For the text-containing cell, return its midpoint in (X, Y) coordinate format. 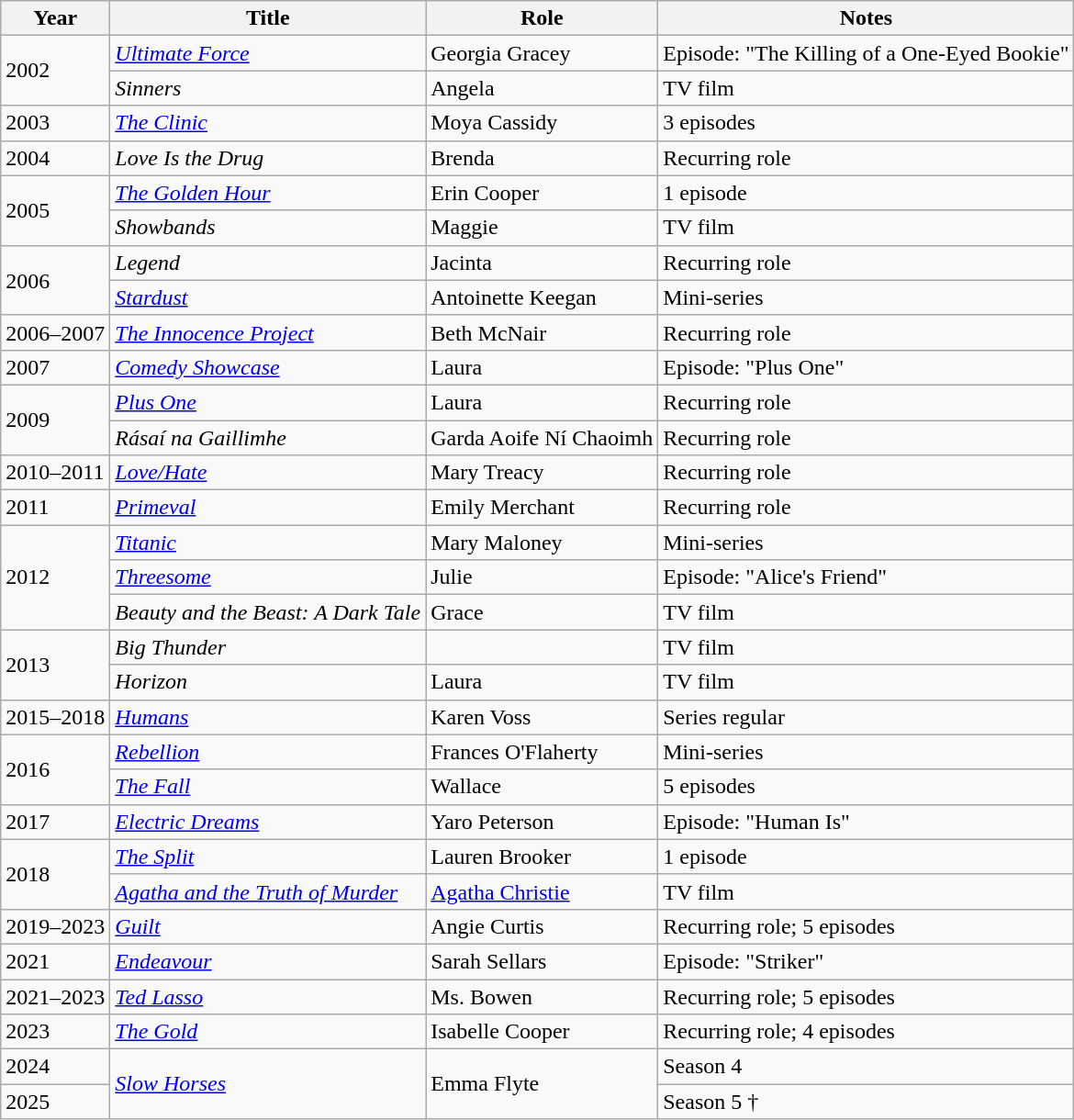
Emma Flyte (542, 1084)
Titanic (268, 543)
Beth McNair (542, 332)
Mary Maloney (542, 543)
Big Thunder (268, 647)
2011 (55, 508)
Endeavour (268, 961)
2019–2023 (55, 926)
Stardust (268, 297)
The Fall (268, 787)
Electric Dreams (268, 822)
Season 5 † (867, 1102)
Moya Cassidy (542, 123)
Title (268, 18)
Antoinette Keegan (542, 297)
Notes (867, 18)
Garda Aoife Ní Chaoimh (542, 438)
Plus One (268, 402)
Season 4 (867, 1067)
Rásaí na Gaillimhe (268, 438)
The Innocence Project (268, 332)
Legend (268, 263)
2021 (55, 961)
Sinners (268, 88)
2012 (55, 577)
Georgia Gracey (542, 53)
Frances O'Flaherty (542, 752)
Jacinta (542, 263)
2007 (55, 367)
Guilt (268, 926)
2017 (55, 822)
Mary Treacy (542, 473)
Year (55, 18)
Angie Curtis (542, 926)
Role (542, 18)
Rebellion (268, 752)
The Split (268, 857)
Grace (542, 612)
Showbands (268, 228)
Julie (542, 577)
2024 (55, 1067)
Ms. Bowen (542, 996)
Episode: "The Killing of a One-Eyed Bookie" (867, 53)
Isabelle Cooper (542, 1032)
The Golden Hour (268, 193)
Agatha Christie (542, 891)
2005 (55, 210)
5 episodes (867, 787)
2004 (55, 158)
Karen Voss (542, 717)
The Gold (268, 1032)
Episode: "Human Is" (867, 822)
2023 (55, 1032)
Lauren Brooker (542, 857)
Emily Merchant (542, 508)
2018 (55, 874)
Episode: "Plus One" (867, 367)
Episode: "Striker" (867, 961)
Beauty and the Beast: A Dark Tale (268, 612)
Sarah Sellars (542, 961)
2010–2011 (55, 473)
Wallace (542, 787)
2006–2007 (55, 332)
Love/Hate (268, 473)
Horizon (268, 682)
2021–2023 (55, 996)
Episode: "Alice's Friend" (867, 577)
Series regular (867, 717)
2016 (55, 769)
2025 (55, 1102)
The Clinic (268, 123)
2015–2018 (55, 717)
Primeval (268, 508)
2013 (55, 665)
Brenda (542, 158)
Agatha and the Truth of Murder (268, 891)
Angela (542, 88)
2003 (55, 123)
Recurring role; 4 episodes (867, 1032)
2002 (55, 71)
Ted Lasso (268, 996)
Slow Horses (268, 1084)
Threesome (268, 577)
Ultimate Force (268, 53)
Erin Cooper (542, 193)
Comedy Showcase (268, 367)
2009 (55, 420)
3 episodes (867, 123)
Maggie (542, 228)
Humans (268, 717)
Love Is the Drug (268, 158)
Yaro Peterson (542, 822)
2006 (55, 280)
